Capture the cell that displays the provided text and extract its [X, Y] central coordinate. 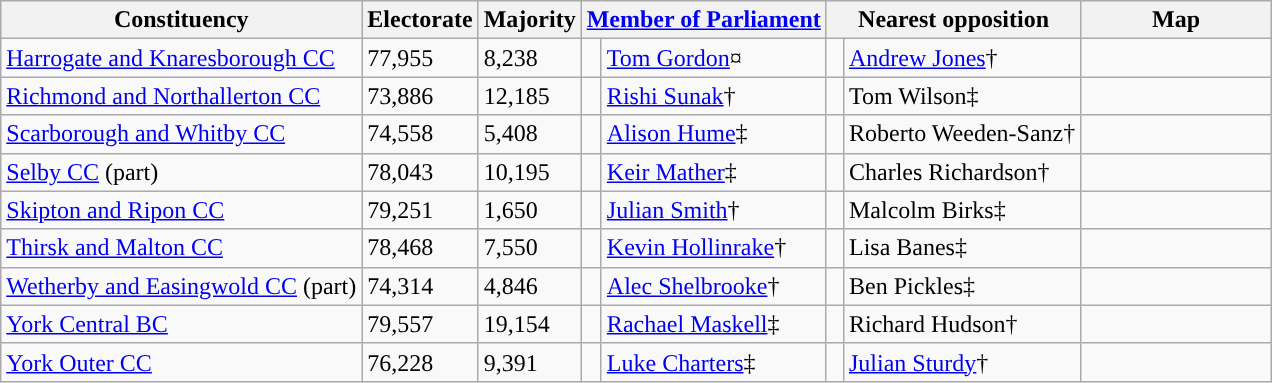
Member of Parliament [704, 20]
74,558 [420, 134]
Malcolm Birks‡ [962, 210]
Richard Hudson† [962, 324]
Tom Wilson‡ [962, 96]
Majority [530, 20]
9,391 [530, 362]
Luke Charters‡ [714, 362]
78,468 [420, 248]
Tom Gordon¤ [714, 58]
10,195 [530, 172]
78,043 [420, 172]
Nearest opposition [953, 20]
77,955 [420, 58]
Rishi Sunak† [714, 96]
Alison Hume‡ [714, 134]
Map [1176, 20]
Ben Pickles‡ [962, 286]
Lisa Banes‡ [962, 248]
Keir Mather‡ [714, 172]
Charles Richardson† [962, 172]
Julian Smith† [714, 210]
Andrew Jones† [962, 58]
Electorate [420, 20]
5,408 [530, 134]
4,846 [530, 286]
Julian Sturdy† [962, 362]
Rachael Maskell‡ [714, 324]
York Central BC [182, 324]
19,154 [530, 324]
Harrogate and Knaresborough CC [182, 58]
Roberto Weeden-Sanz† [962, 134]
Constituency [182, 20]
8,238 [530, 58]
79,251 [420, 210]
74,314 [420, 286]
Thirsk and Malton CC [182, 248]
Alec Shelbrooke† [714, 286]
12,185 [530, 96]
Skipton and Ripon CC [182, 210]
76,228 [420, 362]
Wetherby and Easingwold CC (part) [182, 286]
7,550 [530, 248]
1,650 [530, 210]
Richmond and Northallerton CC [182, 96]
79,557 [420, 324]
York Outer CC [182, 362]
Scarborough and Whitby CC [182, 134]
73,886 [420, 96]
Selby CC (part) [182, 172]
Kevin Hollinrake† [714, 248]
